Scan for the cell matching the given text and deliver its (x, y) coordinate at center. 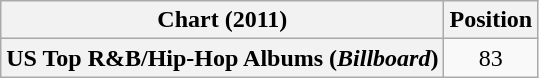
83 (491, 58)
Position (491, 20)
US Top R&B/Hip-Hop Albums (Billboard) (222, 58)
Chart (2011) (222, 20)
